Extract the (x, y) coordinate from the center of the cell holding the provided text.  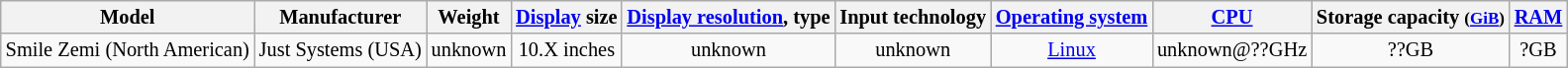
?GB (1538, 50)
unknown@??GHz (1231, 50)
Storage capacity (GiB) (1411, 17)
RAM (1538, 17)
Weight (469, 17)
Display resolution, type (729, 17)
CPU (1231, 17)
Operating system (1071, 17)
Display size (566, 17)
Manufacturer (341, 17)
Linux (1071, 50)
Just Systems (USA) (341, 50)
Smile Zemi (North American) (128, 50)
??GB (1411, 50)
Model (128, 17)
Input technology (913, 17)
10.X inches (566, 50)
